Return the (x, y) coordinate for the center point of the cell that contains the specified text.  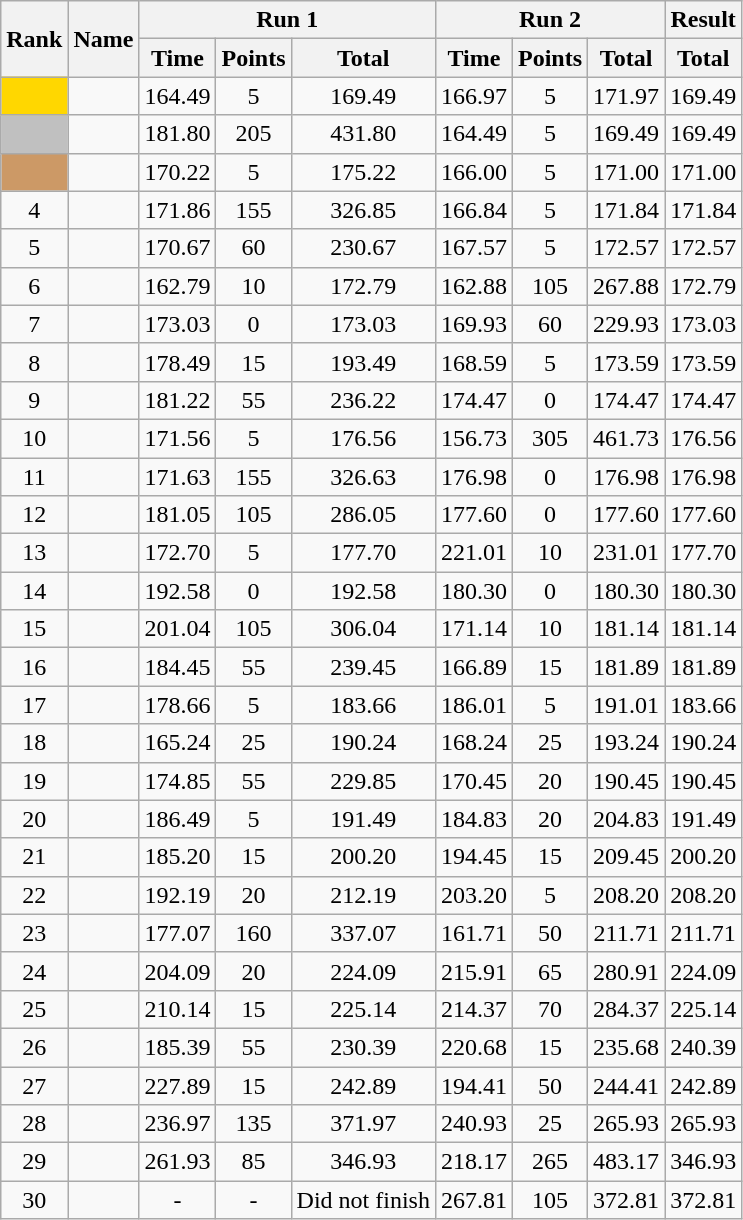
214.37 (474, 1009)
167.57 (474, 248)
21 (34, 857)
4 (34, 210)
8 (34, 362)
171.97 (626, 96)
19 (34, 781)
168.59 (474, 362)
178.49 (178, 362)
168.24 (474, 743)
166.89 (474, 667)
431.80 (363, 134)
244.41 (626, 1085)
162.79 (178, 286)
267.88 (626, 286)
14 (34, 591)
261.93 (178, 1162)
Run 1 (288, 20)
11 (34, 477)
230.67 (363, 248)
28 (34, 1124)
178.66 (178, 705)
22 (34, 895)
236.97 (178, 1124)
65 (550, 971)
194.41 (474, 1085)
284.37 (626, 1009)
29 (34, 1162)
171.63 (178, 477)
Run 2 (550, 20)
193.49 (363, 362)
483.17 (626, 1162)
18 (34, 743)
162.88 (474, 286)
184.45 (178, 667)
170.22 (178, 172)
192.19 (178, 895)
227.89 (178, 1085)
220.68 (474, 1047)
186.01 (474, 705)
166.97 (474, 96)
236.22 (363, 400)
26 (34, 1047)
85 (254, 1162)
6 (34, 286)
172.70 (178, 553)
165.24 (178, 743)
210.14 (178, 1009)
Name (104, 39)
166.84 (474, 210)
204.09 (178, 971)
171.56 (178, 438)
156.73 (474, 438)
240.39 (704, 1047)
171.14 (474, 629)
229.93 (626, 324)
181.22 (178, 400)
12 (34, 515)
229.85 (363, 781)
Result (704, 20)
184.83 (474, 819)
169.93 (474, 324)
161.71 (474, 933)
280.91 (626, 971)
186.49 (178, 819)
181.05 (178, 515)
166.00 (474, 172)
209.45 (626, 857)
306.04 (363, 629)
177.07 (178, 933)
170.67 (178, 248)
16 (34, 667)
193.24 (626, 743)
13 (34, 553)
201.04 (178, 629)
191.01 (626, 705)
170.45 (474, 781)
185.39 (178, 1047)
205 (254, 134)
221.01 (474, 553)
212.19 (363, 895)
194.45 (474, 857)
30 (34, 1200)
240.93 (474, 1124)
175.22 (363, 172)
371.97 (363, 1124)
286.05 (363, 515)
461.73 (626, 438)
17 (34, 705)
326.63 (363, 477)
215.91 (474, 971)
203.20 (474, 895)
337.07 (363, 933)
305 (550, 438)
204.83 (626, 819)
171.86 (178, 210)
267.81 (474, 1200)
9 (34, 400)
24 (34, 971)
23 (34, 933)
Did not finish (363, 1200)
Rank (34, 39)
135 (254, 1124)
27 (34, 1085)
181.80 (178, 134)
239.45 (363, 667)
218.17 (474, 1162)
174.85 (178, 781)
7 (34, 324)
160 (254, 933)
265 (550, 1162)
230.39 (363, 1047)
185.20 (178, 857)
235.68 (626, 1047)
231.01 (626, 553)
326.85 (363, 210)
70 (550, 1009)
